For the text-containing cell, return its midpoint in (x, y) coordinate format. 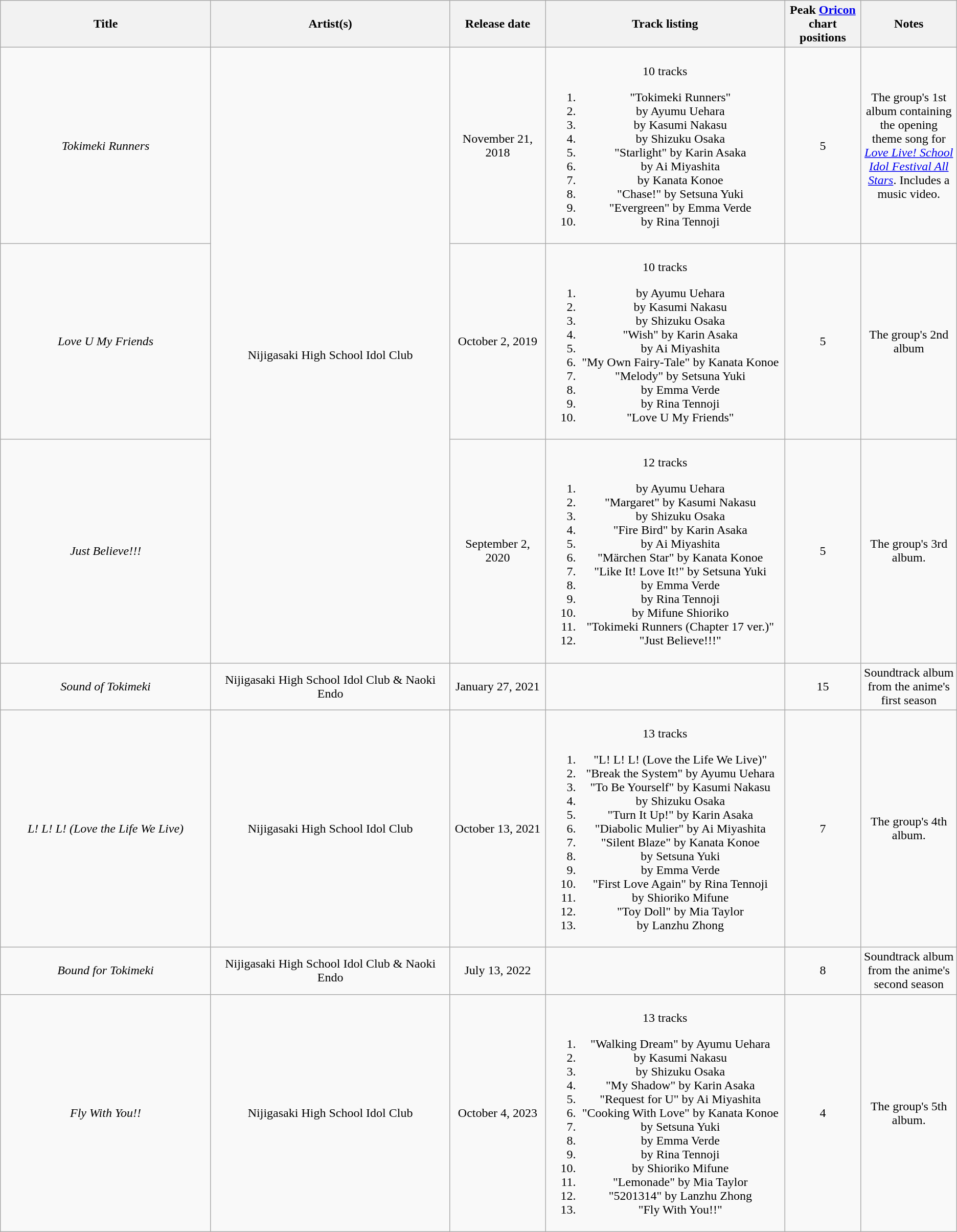
Notes (909, 24)
October 2, 2019 (498, 342)
7 (823, 828)
Release date (498, 24)
4 (823, 1113)
Fly With You!! (106, 1113)
Just Believe!!! (106, 551)
L! L! L! (Love the Life We Live) (106, 828)
The group's 2nd album (909, 342)
The group's 5th album. (909, 1113)
September 2, 2020 (498, 551)
Tokimeki Runners (106, 145)
The group's 3rd album. (909, 551)
Bound for Tokimeki (106, 971)
January 27, 2021 (498, 686)
Soundtrack album from the anime's first season (909, 686)
15 (823, 686)
October 4, 2023 (498, 1113)
The group's 1st album containing the opening theme song for Love Live! School Idol Festival All Stars. Includes a music video. (909, 145)
July 13, 2022 (498, 971)
October 13, 2021 (498, 828)
Track listing (665, 24)
8 (823, 971)
Soundtrack album from the anime's second season (909, 971)
Peak Oriconchart positions (823, 24)
Sound of Tokimeki (106, 686)
Title (106, 24)
November 21, 2018 (498, 145)
The group's 4th album. (909, 828)
Love U My Friends (106, 342)
Artist(s) (330, 24)
